Extract the [X, Y] coordinate from the center of the cell holding the provided text.  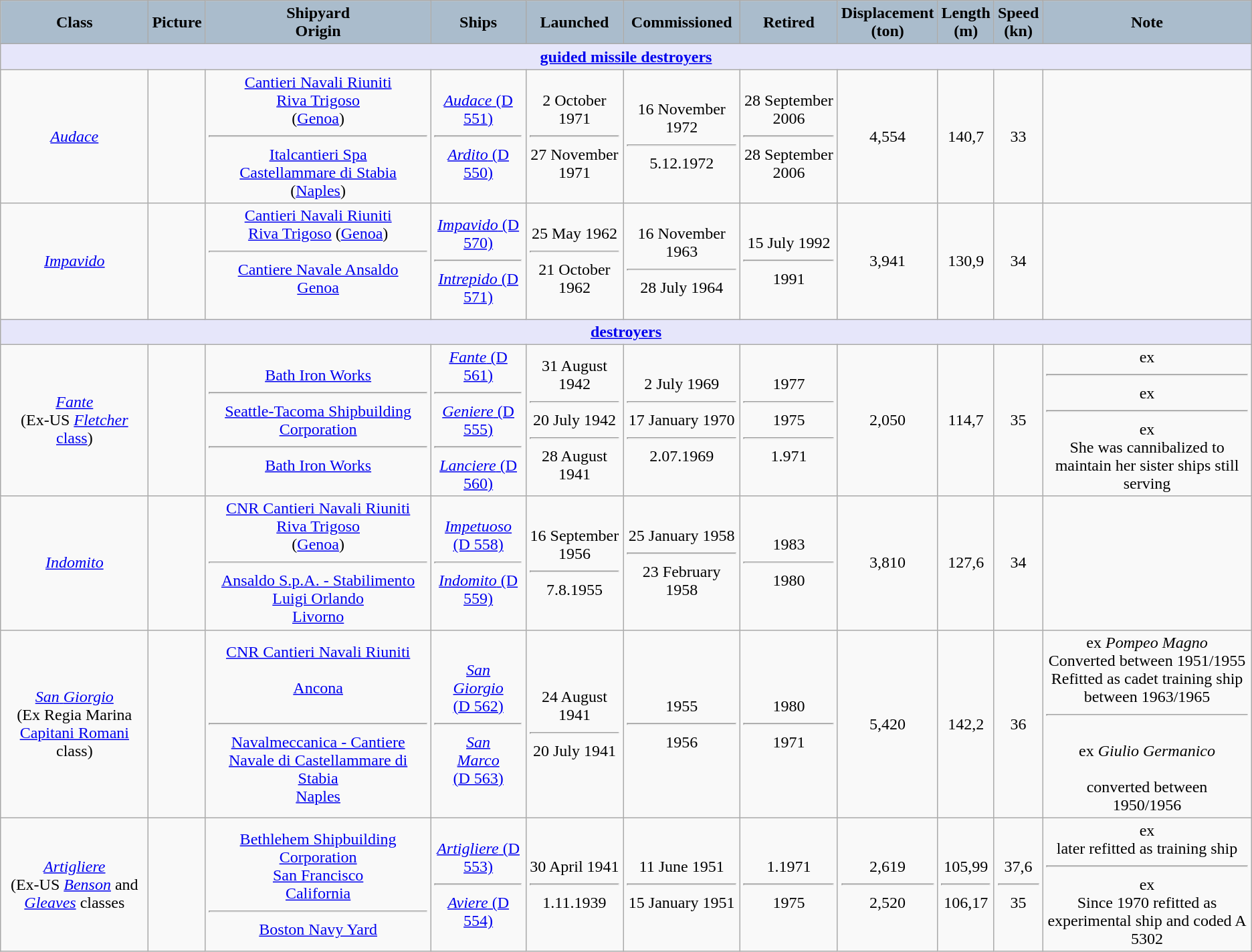
19801971 [789, 723]
3,810 [888, 563]
Audace [75, 136]
2,050 [888, 420]
destroyers [626, 332]
25 January 195823 February 1958 [682, 563]
19551956 [682, 723]
ShipyardOrigin [318, 23]
35 [1018, 420]
Artigliere (D 553)Aviere (D 554) [478, 884]
31 August 194220 July 194228 August 1941 [575, 420]
Artigliere(Ex-US Benson and Gleaves classes [75, 884]
Bath Iron WorksSeattle-Tacoma Shipbuilding CorporationBath Iron Works [318, 420]
4,554 [888, 136]
2 October 197127 November 1971 [575, 136]
16 November 19725.12.1972 [682, 136]
Note [1147, 23]
Picture [177, 23]
Ships [478, 23]
33 [1018, 136]
guided missile destroyers [626, 57]
Launched [575, 23]
Speed(kn) [1018, 23]
197719751.971 [789, 420]
19831980 [789, 563]
Retired [789, 23]
105,99106,17 [966, 884]
114,7 [966, 420]
16 September 19567.8.1955 [575, 563]
Length(m) [966, 23]
Fante (D 561)Geniere (D 555)Lanciere (D 560) [478, 420]
Class [75, 23]
3,941 [888, 261]
Impavido (D 570)Intrepido (D 571) [478, 261]
CNR Cantieri Navali RiunitiAncona Navalmeccanica - Cantiere Navale di Castellammare di StabiaNaples [318, 723]
Commissioned [682, 23]
1.19711975 [789, 884]
SanGiorgio(D 562)SanMarco(D 563) [478, 723]
5,420 [888, 723]
San Giorgio(Ex Regia Marina Capitani Romani class) [75, 723]
37,635 [1018, 884]
36 [1018, 723]
Audace (D 551)Ardito (D 550) [478, 136]
Indomito [75, 563]
24 August 194120 July 1941 [575, 723]
ex Pompeo MagnoConverted between 1951/1955Refitted as cadet training ship between 1963/1965 ex Giulio Germanicoconverted between1950/1956 [1147, 723]
11 June 195115 January 1951 [682, 884]
140,7 [966, 136]
142,2 [966, 723]
CNR Cantieri Navali RiunitiRiva Trigoso(Genoa)Ansaldo S.p.A. - Stabilimento Luigi OrlandoLivorno [318, 563]
16 November 196328 July 1964 [682, 261]
Impavido [75, 261]
25 May 196221 October 1962 [575, 261]
Cantieri Navali RiunitiRiva Trigoso (Genoa)Cantiere Navale AnsaldoGenoa [318, 261]
ex later refitted as training shipex Since 1970 refitted as experimental ship and coded A 5302 [1147, 884]
Bethlehem Shipbuilding CorporationSan FranciscoCaliforniaBoston Navy Yard [318, 884]
Fante(Ex-US Fletcher class) [75, 420]
130,9 [966, 261]
15 July 19921991 [789, 261]
Impetuoso (D 558)Indomito (D 559) [478, 563]
127,6 [966, 563]
Displacement(ton) [888, 23]
ex ex ex She was cannibalized to maintain her sister ships still serving [1147, 420]
28 September 200628 September 2006 [789, 136]
30 April 19411.11.1939 [575, 884]
2,6192,520 [888, 884]
Cantieri Navali RiunitiRiva Trigoso(Genoa)Italcantieri SpaCastellammare di Stabia(Naples) [318, 136]
2 July 196917 January 19702.07.1969 [682, 420]
